Scan for the cell matching the given text and deliver its [x, y] coordinate at center. 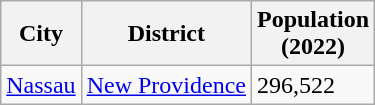
Nassau [41, 85]
District [166, 34]
296,522 [312, 85]
City [41, 34]
Population(2022) [312, 34]
New Providence [166, 85]
